For the text-containing cell, return its midpoint in (x, y) coordinate format. 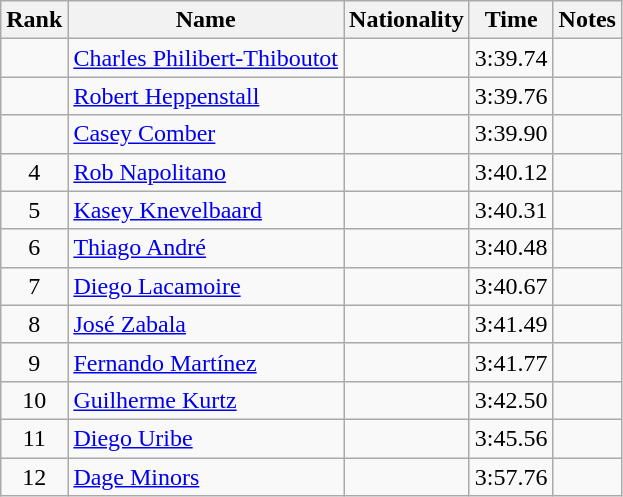
Diego Lacamoire (206, 286)
11 (34, 438)
3:39.76 (511, 96)
Thiago André (206, 248)
Notes (587, 20)
Guilherme Kurtz (206, 400)
3:39.90 (511, 134)
3:40.31 (511, 210)
Robert Heppenstall (206, 96)
Casey Comber (206, 134)
3:41.77 (511, 362)
5 (34, 210)
José Zabala (206, 324)
8 (34, 324)
Fernando Martínez (206, 362)
3:41.49 (511, 324)
Dage Minors (206, 477)
9 (34, 362)
Time (511, 20)
Rank (34, 20)
Kasey Knevelbaard (206, 210)
3:45.56 (511, 438)
10 (34, 400)
3:57.76 (511, 477)
Diego Uribe (206, 438)
3:39.74 (511, 58)
Rob Napolitano (206, 172)
4 (34, 172)
7 (34, 286)
3:40.67 (511, 286)
3:40.12 (511, 172)
3:40.48 (511, 248)
6 (34, 248)
12 (34, 477)
3:42.50 (511, 400)
Charles Philibert-Thiboutot (206, 58)
Name (206, 20)
Nationality (407, 20)
